Scan for the cell matching the given text and deliver its [X, Y] coordinate at center. 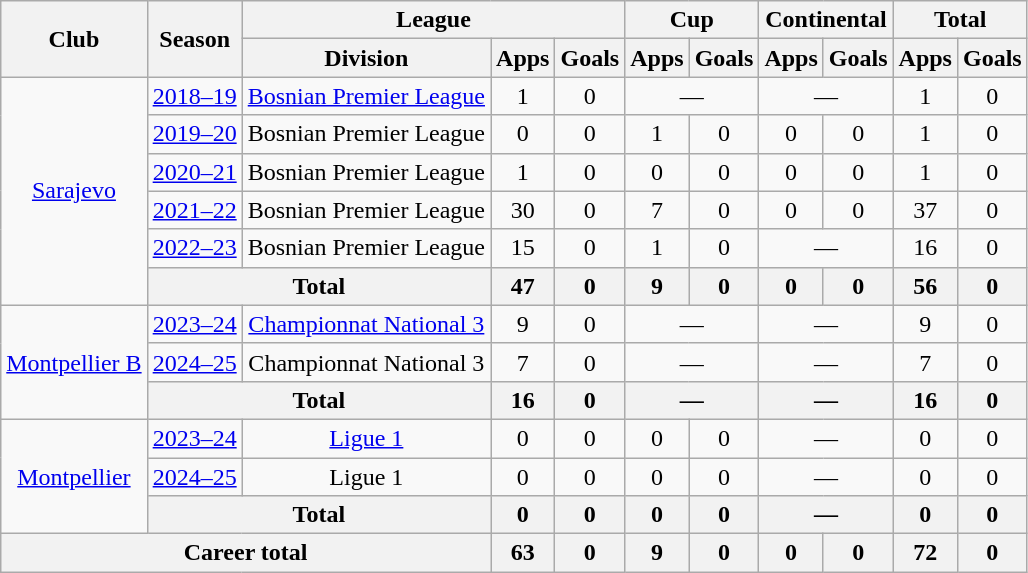
47 [523, 286]
Club [74, 39]
2021–22 [194, 210]
League [433, 20]
2022–23 [194, 248]
Season [194, 39]
2020–21 [194, 172]
Montpellier [74, 476]
2018–19 [194, 96]
Continental [826, 20]
15 [523, 248]
72 [925, 553]
Sarajevo [74, 191]
Career total [246, 553]
2019–20 [194, 134]
37 [925, 210]
Montpellier B [74, 362]
Division [366, 58]
56 [925, 286]
30 [523, 210]
Cup [692, 20]
63 [523, 553]
